Capture the cell that displays the provided text and extract its [x, y] central coordinate. 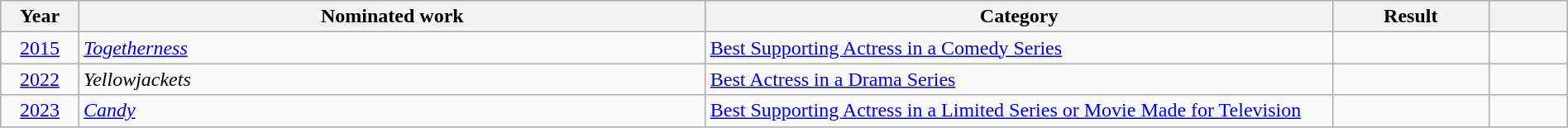
2023 [40, 111]
Candy [392, 111]
Togetherness [392, 48]
Nominated work [392, 17]
Year [40, 17]
2022 [40, 79]
Yellowjackets [392, 79]
Category [1019, 17]
Best Supporting Actress in a Comedy Series [1019, 48]
Result [1411, 17]
2015 [40, 48]
Best Actress in a Drama Series [1019, 79]
Best Supporting Actress in a Limited Series or Movie Made for Television [1019, 111]
